Locate the cell with the specified text and output its (X, Y) center coordinate. 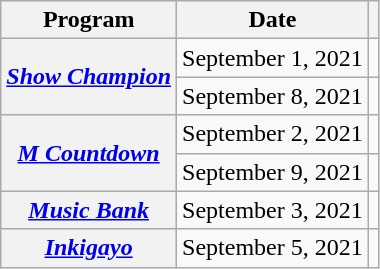
Program (89, 20)
Inkigayo (89, 248)
September 8, 2021 (273, 96)
Music Bank (89, 210)
September 5, 2021 (273, 248)
M Countdown (89, 153)
September 1, 2021 (273, 58)
Date (273, 20)
September 2, 2021 (273, 134)
September 3, 2021 (273, 210)
Show Champion (89, 77)
September 9, 2021 (273, 172)
